Extract the [x, y] coordinate from the center of the cell holding the provided text.  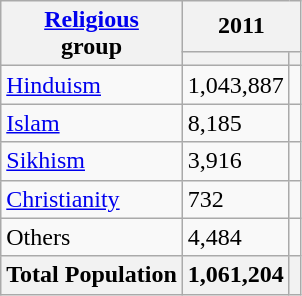
Christianity [92, 199]
Sikhism [92, 161]
3,916 [236, 161]
732 [236, 199]
2011 [241, 26]
Religiousgroup [92, 34]
Islam [92, 123]
Hinduism [92, 85]
4,484 [236, 237]
1,061,204 [236, 275]
8,185 [236, 123]
Total Population [92, 275]
1,043,887 [236, 85]
Others [92, 237]
